Scan for the cell matching the given text and deliver its (X, Y) coordinate at center. 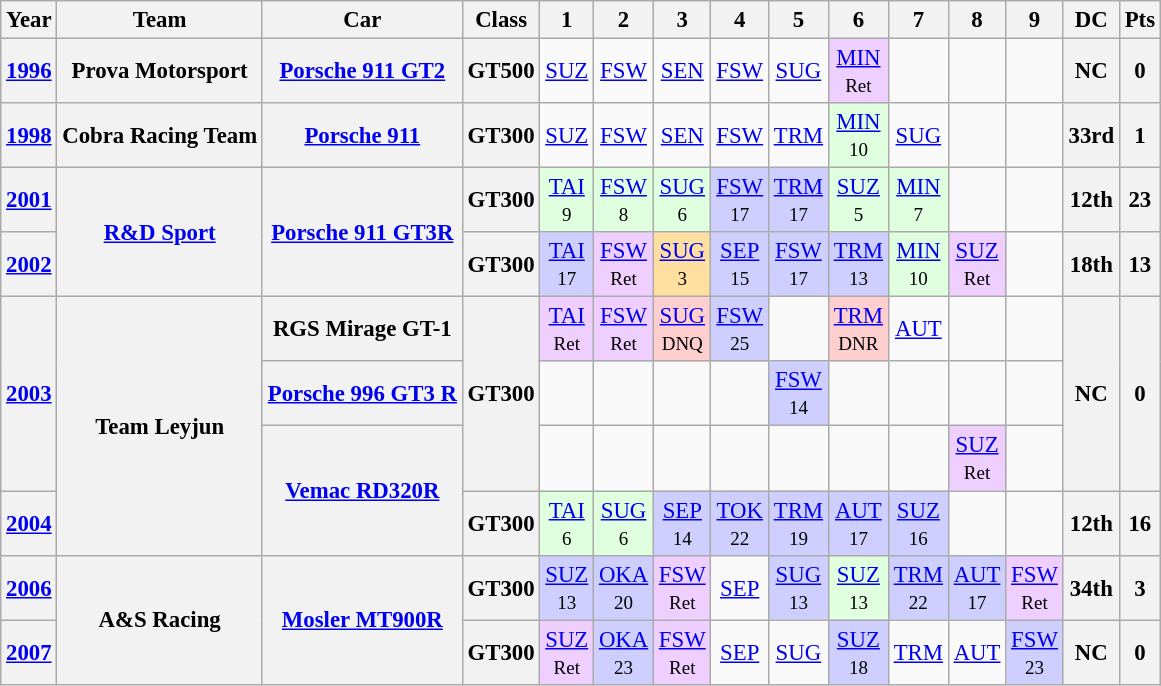
2006 (29, 588)
4 (740, 20)
TRM19 (798, 524)
Prova Motorsport (160, 72)
Year (29, 20)
Team Leyjun (160, 426)
2002 (29, 264)
GT500 (501, 72)
6 (858, 20)
23 (1140, 200)
OKA20 (624, 588)
FSW14 (798, 394)
5 (798, 20)
2007 (29, 652)
Team (160, 20)
Cobra Racing Team (160, 136)
TAIRet (567, 330)
FSW25 (740, 330)
SUG3 (682, 264)
Class (501, 20)
SUG13 (798, 588)
Car (362, 20)
TRM17 (798, 200)
Mosler MT900R (362, 620)
1996 (29, 72)
7 (918, 20)
TOK22 (740, 524)
13 (1140, 264)
SUZ5 (858, 200)
TRM13 (858, 264)
TRMDNR (858, 330)
MINRet (858, 72)
2 (624, 20)
RGS Mirage GT-1 (362, 330)
2003 (29, 394)
DC (1091, 20)
SEP14 (682, 524)
Vemac RD320R (362, 490)
TRM22 (918, 588)
Pts (1140, 20)
9 (1034, 20)
8 (976, 20)
SUGDNQ (682, 330)
OKA23 (624, 652)
A&S Racing (160, 620)
FSW8 (624, 200)
TAI6 (567, 524)
33rd (1091, 136)
SUZ18 (858, 652)
18th (1091, 264)
Porsche 911 GT2 (362, 72)
Porsche 911 (362, 136)
16 (1140, 524)
Porsche 911 GT3R (362, 232)
R&D Sport (160, 232)
SUZ16 (918, 524)
MIN7 (918, 200)
Porsche 996 GT3 R (362, 394)
34th (1091, 588)
1998 (29, 136)
2004 (29, 524)
SEP15 (740, 264)
TAI17 (567, 264)
TAI9 (567, 200)
FSW23 (1034, 652)
2001 (29, 200)
